Return (X, Y) of the center of cell containing provided text 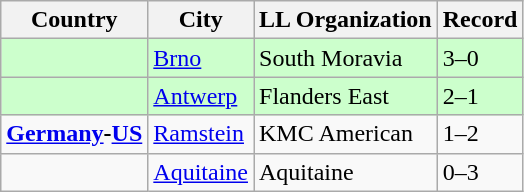
0–3 (480, 172)
1–2 (480, 134)
Antwerp (201, 96)
Country (74, 20)
Germany-US (74, 134)
Flanders East (346, 96)
KMC American (346, 134)
Brno (201, 58)
2–1 (480, 96)
Record (480, 20)
South Moravia (346, 58)
Ramstein (201, 134)
LL Organization (346, 20)
City (201, 20)
3–0 (480, 58)
